Capture the cell that displays the provided text and extract its (X, Y) central coordinate. 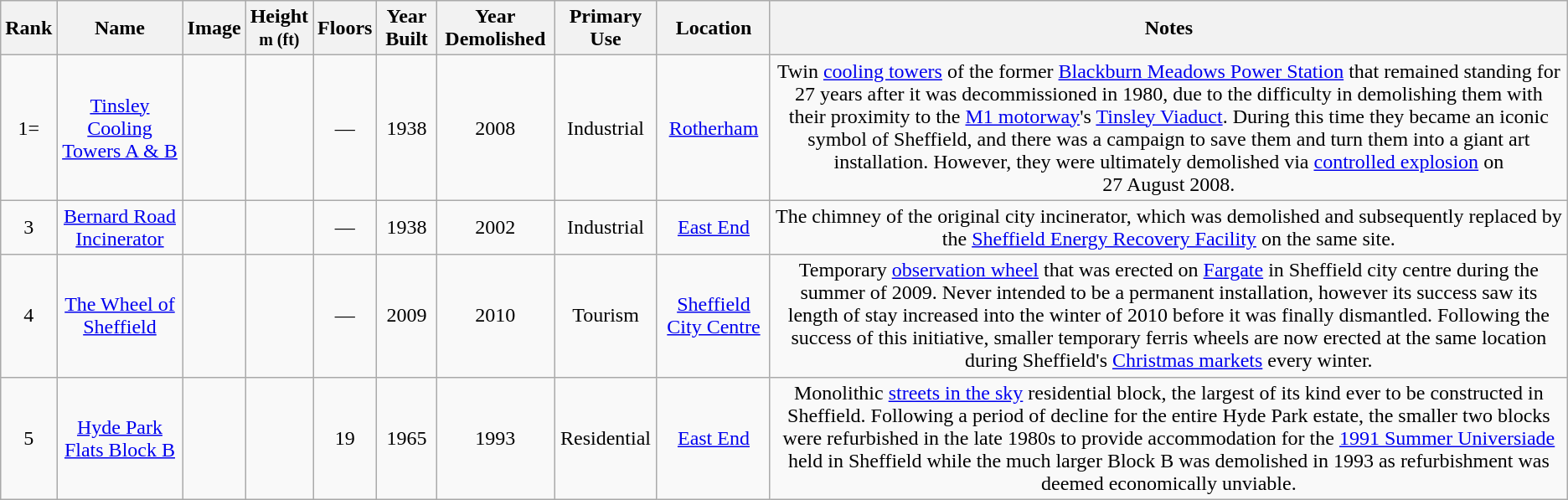
2010 (495, 316)
19 (345, 438)
Year Built (407, 28)
Notes (1168, 28)
Name (120, 28)
2008 (495, 127)
Heightm (ft) (279, 28)
4 (28, 316)
1965 (407, 438)
Primary Use (606, 28)
The Wheel of Sheffield (120, 316)
Sheffield City Centre (714, 316)
2002 (495, 228)
Tinsley Cooling Towers A & B (120, 127)
Rank (28, 28)
Image (214, 28)
Bernard Road Incinerator (120, 228)
Year Demolished (495, 28)
2009 (407, 316)
Floors (345, 28)
5 (28, 438)
Residential (606, 438)
1= (28, 127)
1993 (495, 438)
Rotherham (714, 127)
Location (714, 28)
Hyde Park Flats Block B (120, 438)
Tourism (606, 316)
3 (28, 228)
